Return the (X, Y) coordinate for the center point of the cell that contains the specified text.  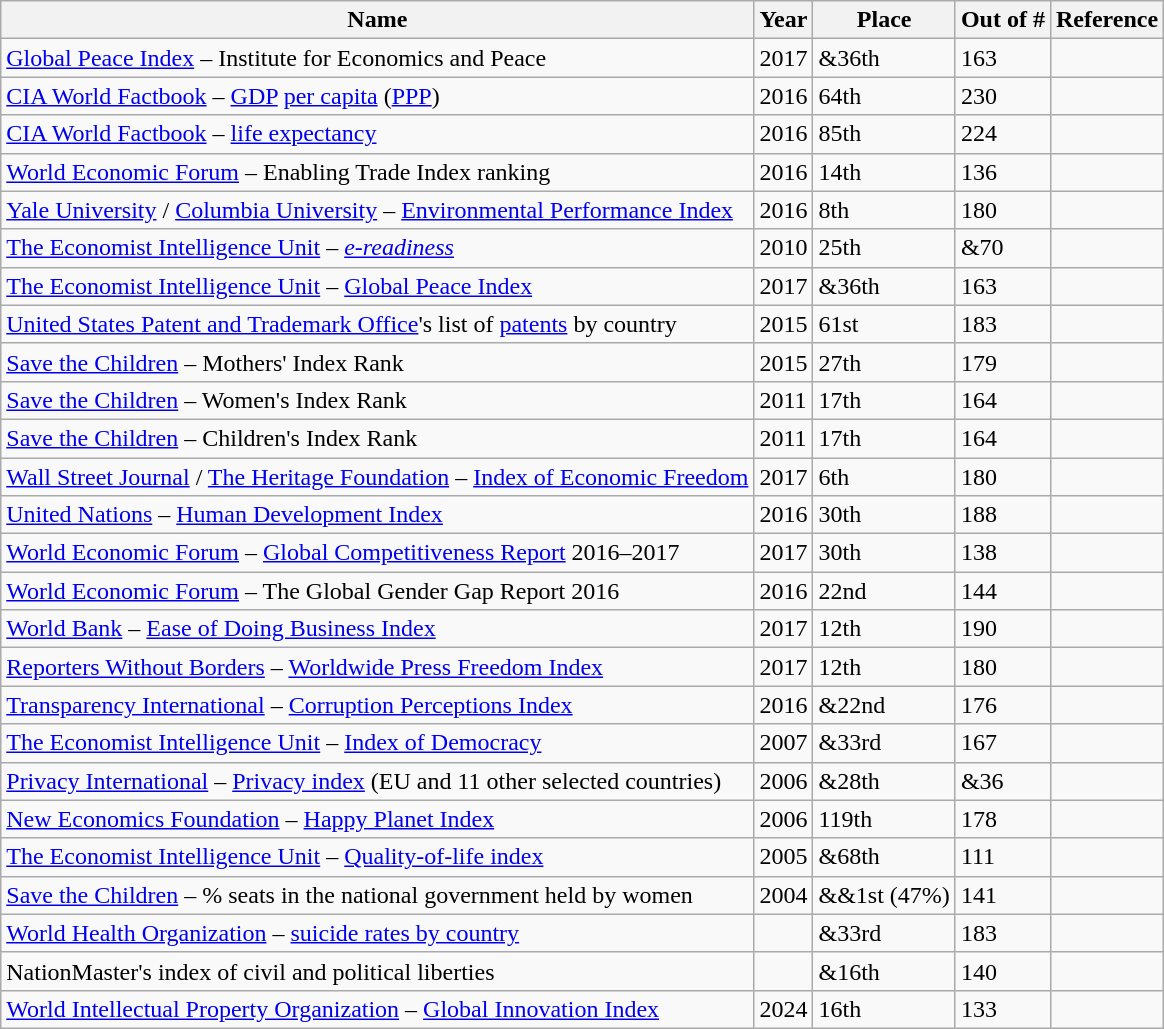
178 (1002, 819)
Global Peace Index – Institute for Economics and Peace (378, 58)
The Economist Intelligence Unit – Quality-of-life index (378, 857)
230 (1002, 96)
The Economist Intelligence Unit – Index of Democracy (378, 743)
World Health Organization – suicide rates by country (378, 933)
&36 (1002, 781)
CIA World Factbook – life expectancy (378, 134)
Name (378, 20)
Save the Children – Women's Index Rank (378, 400)
United States Patent and Trademark Office's list of patents by country (378, 324)
World Bank – Ease of Doing Business Index (378, 629)
Reference (1106, 20)
&70 (1002, 248)
World Economic Forum – Global Competitiveness Report 2016–2017 (378, 553)
CIA World Factbook – GDP per capita (PPP) (378, 96)
NationMaster's index of civil and political liberties (378, 971)
&16th (884, 971)
The Economist Intelligence Unit – Global Peace Index (378, 286)
14th (884, 172)
2010 (784, 248)
16th (884, 1009)
United Nations – Human Development Index (378, 515)
119th (884, 819)
World Intellectual Property Organization – Global Innovation Index (378, 1009)
&&1st (47%) (884, 895)
136 (1002, 172)
6th (884, 477)
Out of # (1002, 20)
133 (1002, 1009)
Wall Street Journal / The Heritage Foundation – Index of Economic Freedom (378, 477)
2004 (784, 895)
138 (1002, 553)
188 (1002, 515)
64th (884, 96)
2024 (784, 1009)
144 (1002, 591)
167 (1002, 743)
Reporters Without Borders – Worldwide Press Freedom Index (378, 667)
&28th (884, 781)
World Economic Forum – The Global Gender Gap Report 2016 (378, 591)
22nd (884, 591)
Privacy International – Privacy index (EU and 11 other selected countries) (378, 781)
179 (1002, 362)
Place (884, 20)
2007 (784, 743)
224 (1002, 134)
Year (784, 20)
85th (884, 134)
190 (1002, 629)
Save the Children – % seats in the national government held by women (378, 895)
&22nd (884, 705)
2005 (784, 857)
61st (884, 324)
Save the Children – Mothers' Index Rank (378, 362)
111 (1002, 857)
27th (884, 362)
141 (1002, 895)
25th (884, 248)
176 (1002, 705)
Yale University / Columbia University – Environmental Performance Index (378, 210)
New Economics Foundation – Happy Planet Index (378, 819)
8th (884, 210)
Transparency International – Corruption Perceptions Index (378, 705)
World Economic Forum – Enabling Trade Index ranking (378, 172)
The Economist Intelligence Unit – e-readiness (378, 248)
Save the Children – Children's Index Rank (378, 438)
140 (1002, 971)
&68th (884, 857)
